Return (X, Y) of the center of cell containing provided text 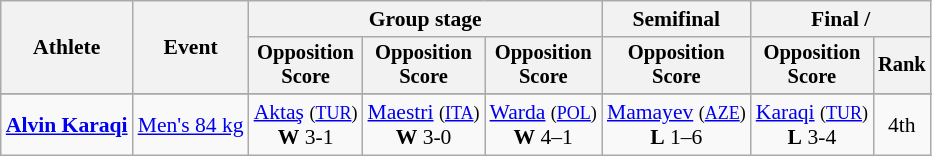
4th (902, 124)
Aktaş (TUR) W 3-1 (306, 124)
Alvin Karaqi (67, 124)
Mamayev (AZE) L 1–6 (676, 124)
Semifinal (676, 19)
Karaqi (TUR) L 3-4 (812, 124)
Final / (841, 19)
Athlete (67, 48)
Rank (902, 66)
Group stage (426, 19)
Event (191, 48)
Warda (POL) W 4–1 (544, 124)
Men's 84 kg (191, 124)
Maestri (ITA) W 3-0 (424, 124)
